Provide the (X, Y) coordinate of the cell's center where the given text is located.  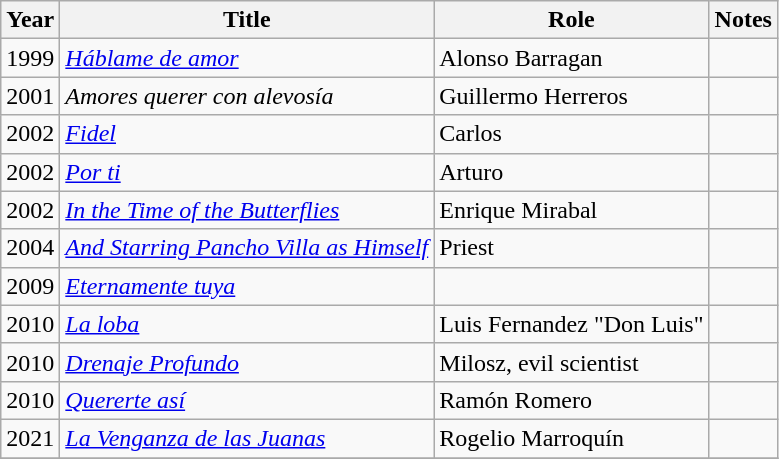
1999 (30, 58)
Rogelio Marroquín (572, 438)
Quererte así (247, 400)
Year (30, 20)
Eternamente tuya (247, 286)
Por ti (247, 172)
Drenaje Profundo (247, 362)
Arturo (572, 172)
2009 (30, 286)
Guillermo Herreros (572, 96)
Role (572, 20)
Carlos (572, 134)
2004 (30, 248)
Priest (572, 248)
La Venganza de las Juanas (247, 438)
And Starring Pancho Villa as Himself (247, 248)
Milosz, evil scientist (572, 362)
Alonso Barragan (572, 58)
2021 (30, 438)
Ramón Romero (572, 400)
Fidel (247, 134)
Háblame de amor (247, 58)
In the Time of the Butterflies (247, 210)
La loba (247, 324)
Enrique Mirabal (572, 210)
Amores querer con alevosía (247, 96)
Luis Fernandez "Don Luis" (572, 324)
Notes (743, 20)
2001 (30, 96)
Title (247, 20)
